Locate the cell with the specified text and output its [X, Y] center coordinate. 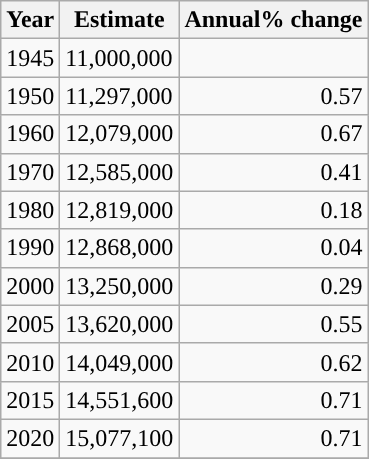
2010 [30, 362]
13,620,000 [120, 324]
0.18 [274, 210]
13,250,000 [120, 286]
11,297,000 [120, 96]
Estimate [120, 20]
1980 [30, 210]
12,819,000 [120, 210]
0.57 [274, 96]
2020 [30, 438]
1945 [30, 58]
15,077,100 [120, 438]
14,049,000 [120, 362]
1990 [30, 248]
2015 [30, 400]
12,079,000 [120, 134]
2000 [30, 286]
Annual% change [274, 20]
Year [30, 20]
0.04 [274, 248]
14,551,600 [120, 400]
1970 [30, 172]
12,868,000 [120, 248]
12,585,000 [120, 172]
0.55 [274, 324]
0.62 [274, 362]
0.29 [274, 286]
1960 [30, 134]
2005 [30, 324]
0.41 [274, 172]
0.67 [274, 134]
11,000,000 [120, 58]
1950 [30, 96]
